Scan for the cell matching the given text and deliver its [x, y] coordinate at center. 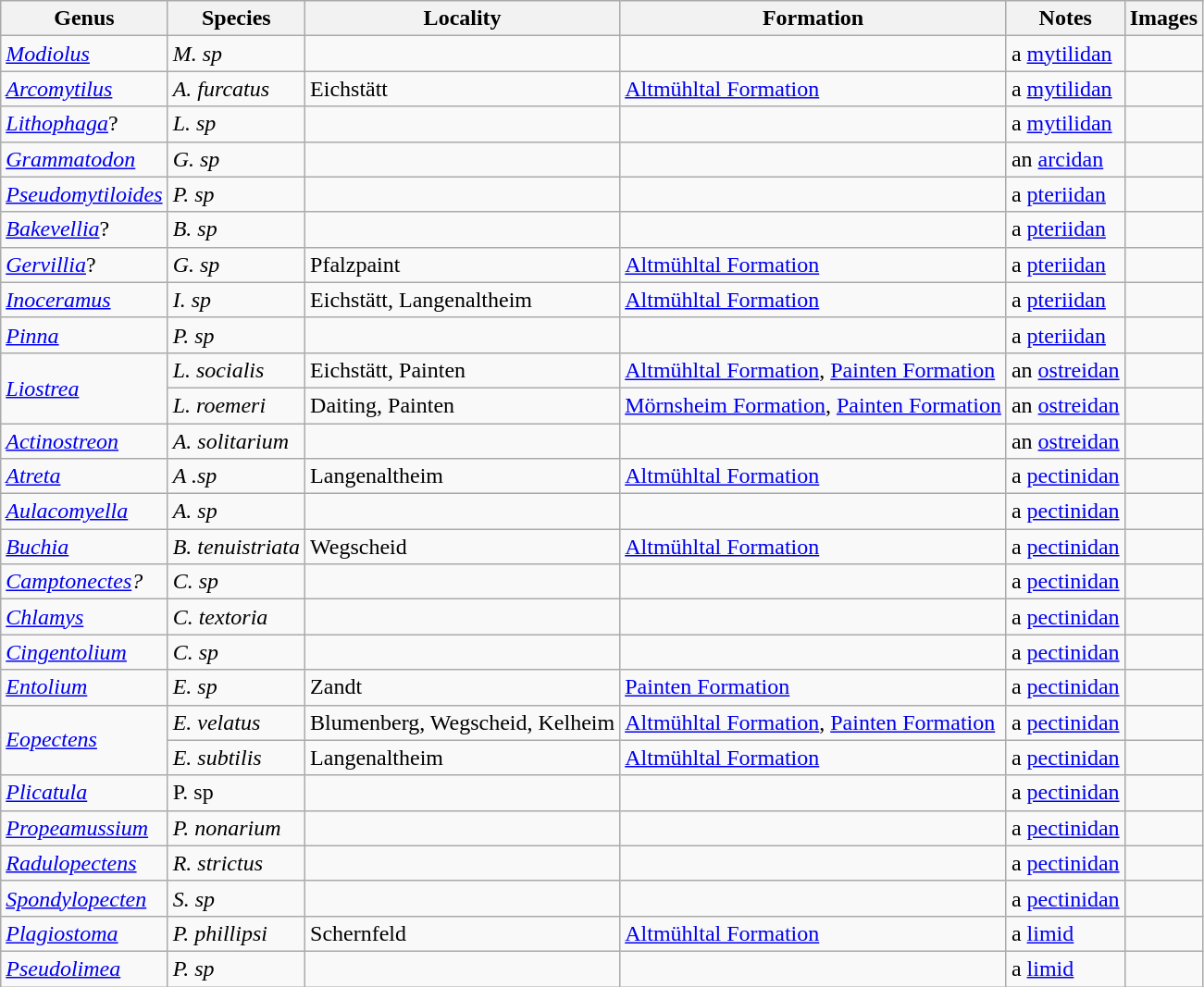
Aulacomyella [84, 512]
Grammatodon [84, 159]
E. sp [236, 687]
Radulopectens [84, 863]
an arcidan [1065, 159]
Zandt [463, 687]
P. nonarium [236, 828]
Arcomytilus [84, 89]
Pseudomytiloides [84, 194]
S. sp [236, 898]
P. phillipsi [236, 933]
Genus [84, 19]
Camptonectes? [84, 582]
C. textoria [236, 617]
A. solitarium [236, 441]
Mörnsheim Formation, Painten Formation [813, 405]
Actinostreon [84, 441]
Lithophaga? [84, 124]
Daiting, Painten [463, 405]
L. roemeri [236, 405]
Cingentolium [84, 652]
M. sp [236, 54]
Pinna [84, 335]
Formation [813, 19]
Plicatula [84, 793]
Spondylopecten [84, 898]
Buchia [84, 547]
Schernfeld [463, 933]
E. velatus [236, 722]
Species [236, 19]
Atreta [84, 476]
Wegscheid [463, 547]
R. strictus [236, 863]
A. sp [236, 512]
Gervillia? [84, 265]
Eopectens [84, 740]
Liostrea [84, 388]
L. socialis [236, 370]
B. tenuistriata [236, 547]
Painten Formation [813, 687]
L. sp [236, 124]
Notes [1065, 19]
Eichstätt, Painten [463, 370]
Entolium [84, 687]
B. sp [236, 229]
Inoceramus [84, 300]
Modiolus [84, 54]
A .sp [236, 476]
A. furcatus [236, 89]
Propeamussium [84, 828]
Chlamys [84, 617]
Images [1163, 19]
Pseudolimea [84, 968]
Bakevellia? [84, 229]
Plagiostoma [84, 933]
Eichstätt, Langenaltheim [463, 300]
Pfalzpaint [463, 265]
Eichstätt [463, 89]
I. sp [236, 300]
Blumenberg, Wegscheid, Kelheim [463, 722]
Locality [463, 19]
E. subtilis [236, 758]
